Return (x, y) of the center of cell containing provided text 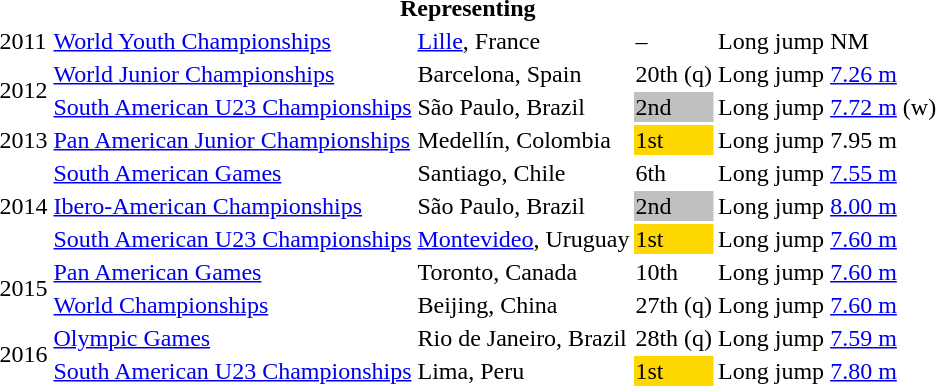
Medellín, Colombia (524, 140)
Pan American Junior Championships (232, 140)
World Youth Championships (232, 41)
World Junior Championships (232, 74)
Olympic Games (232, 338)
27th (q) (674, 305)
Barcelona, Spain (524, 74)
Santiago, Chile (524, 173)
28th (q) (674, 338)
South American Games (232, 173)
20th (q) (674, 74)
Beijing, China (524, 305)
World Championships (232, 305)
Montevideo, Uruguay (524, 239)
Rio de Janeiro, Brazil (524, 338)
Ibero-American Championships (232, 206)
Lille, France (524, 41)
6th (674, 173)
10th (674, 272)
– (674, 41)
Pan American Games (232, 272)
Lima, Peru (524, 371)
Toronto, Canada (524, 272)
